Return [x, y] of the center of cell containing provided text 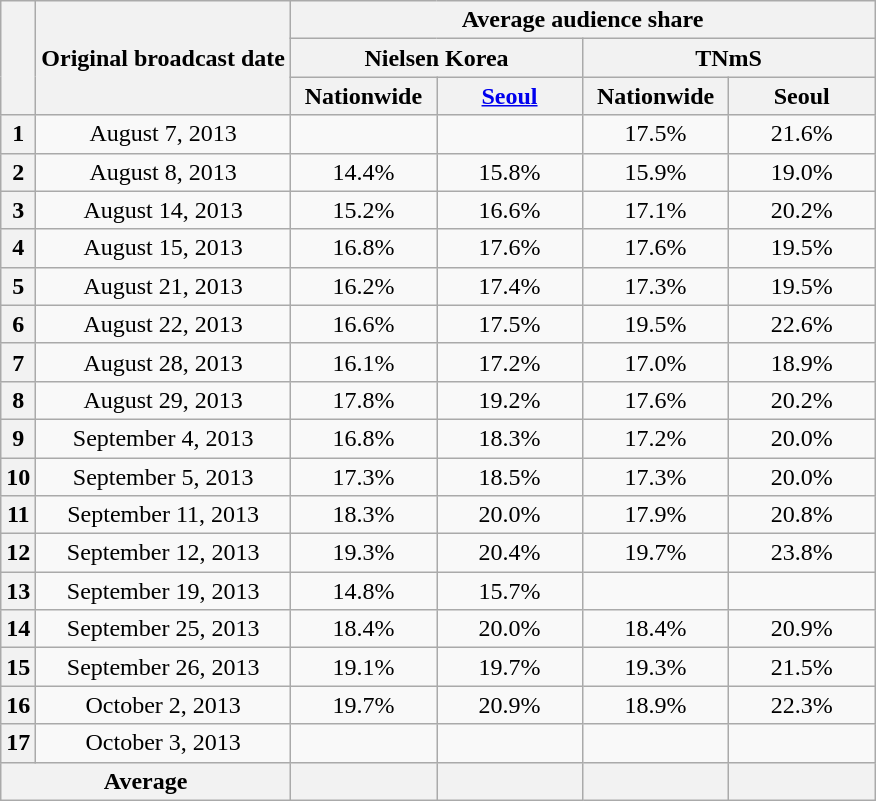
August 22, 2013 [164, 324]
Average [146, 781]
16.1% [363, 362]
8 [18, 400]
September 5, 2013 [164, 477]
10 [18, 477]
September 4, 2013 [164, 438]
22.3% [802, 705]
August 29, 2013 [164, 400]
August 7, 2013 [164, 134]
August 28, 2013 [164, 362]
14.8% [363, 591]
17.8% [363, 400]
August 21, 2013 [164, 286]
17.1% [656, 210]
October 2, 2013 [164, 705]
Original broadcast date [164, 58]
15 [18, 667]
21.5% [802, 667]
2 [18, 172]
20.4% [509, 553]
Nielsen Korea [436, 58]
19.1% [363, 667]
19.0% [802, 172]
23.8% [802, 553]
September 11, 2013 [164, 515]
15.8% [509, 172]
19.2% [509, 400]
14.4% [363, 172]
6 [18, 324]
August 14, 2013 [164, 210]
Average audience share [582, 20]
9 [18, 438]
TNmS [729, 58]
15.2% [363, 210]
17.0% [656, 362]
17 [18, 743]
4 [18, 248]
15.9% [656, 172]
15.7% [509, 591]
3 [18, 210]
August 8, 2013 [164, 172]
12 [18, 553]
20.8% [802, 515]
18.5% [509, 477]
1 [18, 134]
September 26, 2013 [164, 667]
September 19, 2013 [164, 591]
21.6% [802, 134]
17.9% [656, 515]
11 [18, 515]
7 [18, 362]
14 [18, 629]
September 25, 2013 [164, 629]
22.6% [802, 324]
5 [18, 286]
16 [18, 705]
August 15, 2013 [164, 248]
17.4% [509, 286]
September 12, 2013 [164, 553]
16.2% [363, 286]
13 [18, 591]
October 3, 2013 [164, 743]
